Return the (X, Y) coordinate for the center point of the cell that contains the specified text.  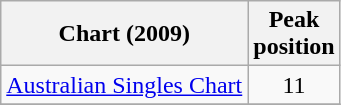
Peakposition (294, 34)
Australian Singles Chart (124, 85)
Chart (2009) (124, 34)
11 (294, 85)
